Determine the [X, Y] coordinate at the center of the cell enclosing the given text.  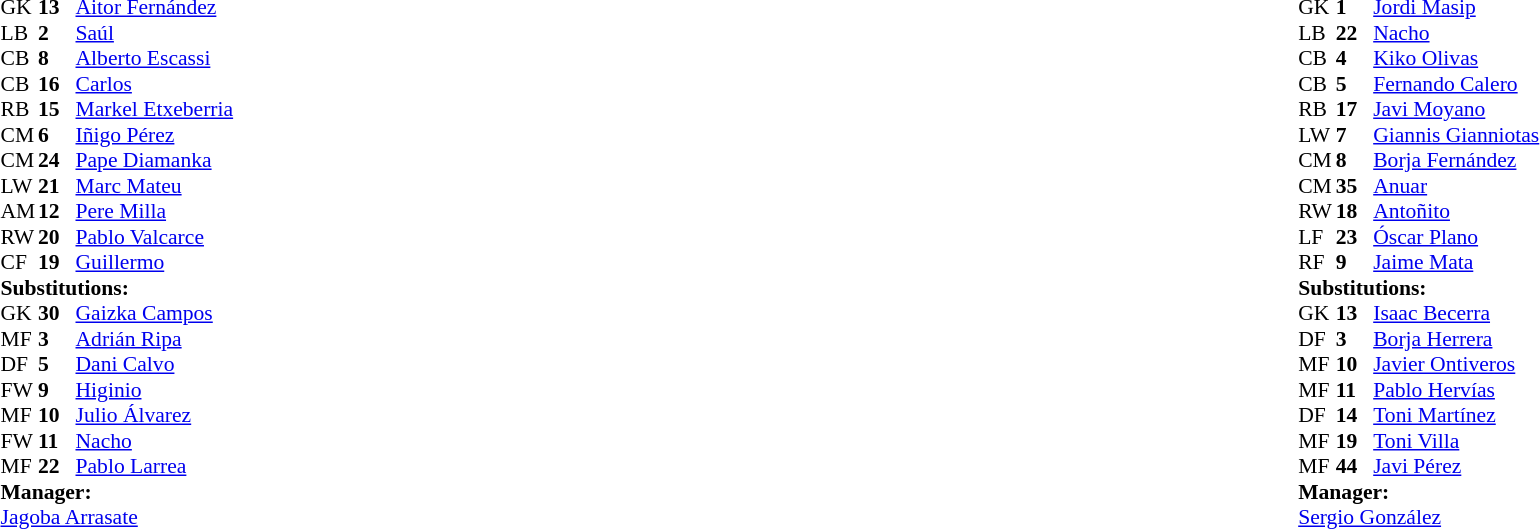
LF [1317, 237]
Anuar [1456, 186]
15 [57, 109]
Higinio [155, 390]
2 [57, 33]
20 [57, 237]
44 [1355, 467]
Carlos [155, 84]
Pere Milla [155, 211]
RF [1317, 263]
Javier Ontiveros [1456, 365]
Kiko Olivas [1456, 59]
23 [1355, 237]
Antoñito [1456, 211]
Borja Fernández [1456, 161]
Pablo Larrea [155, 467]
Óscar Plano [1456, 237]
Toni Villa [1456, 441]
CF [19, 263]
Markel Etxeberria [155, 109]
Isaac Becerra [1456, 313]
Borja Herrera [1456, 339]
Adrián Ripa [155, 339]
Fernando Calero [1456, 84]
Julio Álvarez [155, 415]
24 [57, 161]
7 [1355, 135]
Pablo Hervías [1456, 390]
Javi Pérez [1456, 467]
Toni Martínez [1456, 415]
17 [1355, 109]
Javi Moyano [1456, 109]
Jaime Mata [1456, 263]
Pablo Valcarce [155, 237]
Pape Diamanka [155, 161]
Dani Calvo [155, 365]
4 [1355, 59]
Guillermo [155, 263]
Marc Mateu [155, 186]
35 [1355, 186]
Giannis Gianniotas [1456, 135]
Saúl [155, 33]
13 [1355, 313]
6 [57, 135]
21 [57, 186]
Alberto Escassi [155, 59]
30 [57, 313]
18 [1355, 211]
16 [57, 84]
AM [19, 211]
Gaizka Campos [155, 313]
Iñigo Pérez [155, 135]
12 [57, 211]
14 [1355, 415]
